Find where the given text appears and provide that cell's center as [X, Y] coordinate. 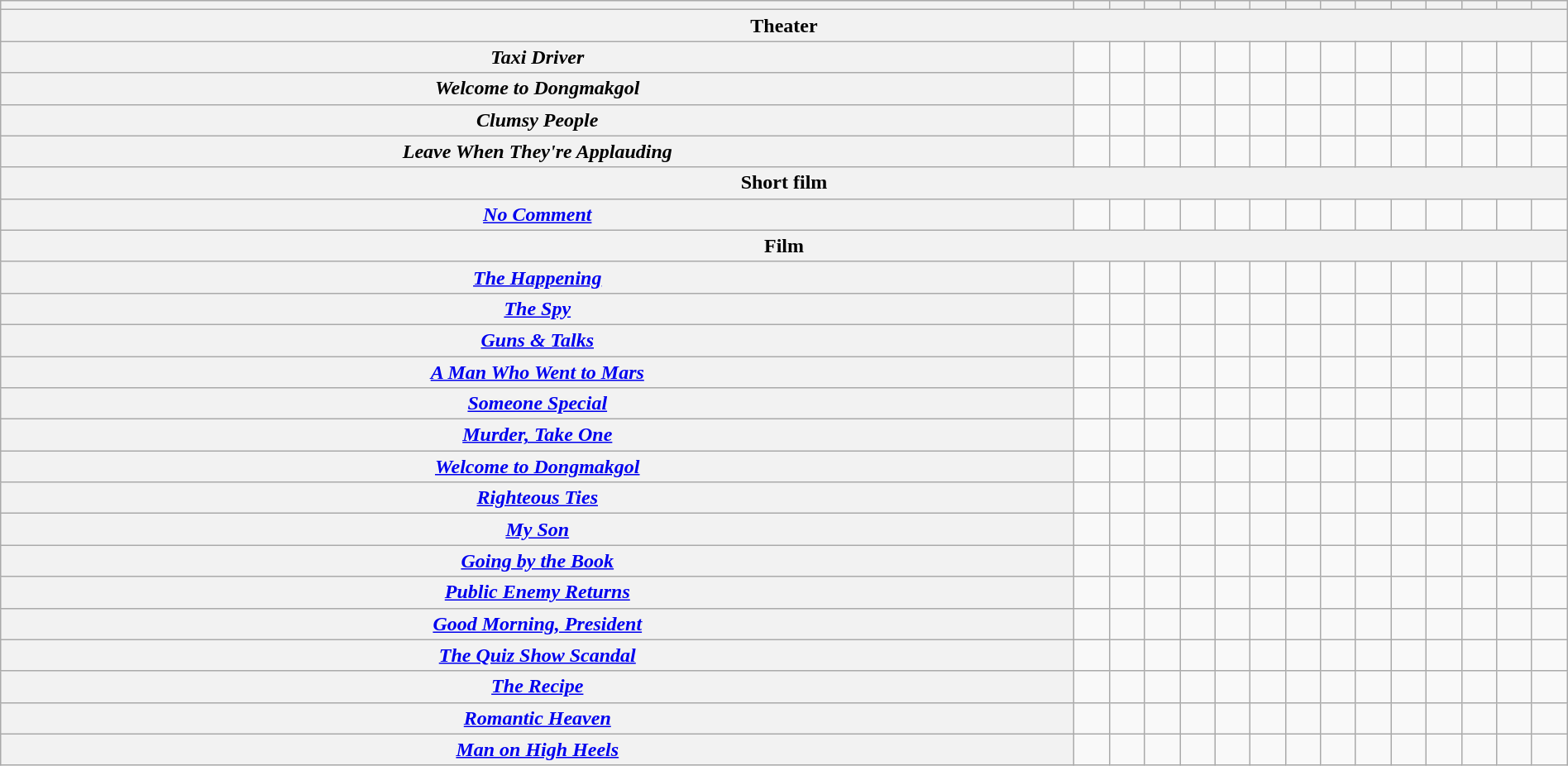
Murder, Take One [538, 435]
Guns & Talks [538, 340]
The Spy [538, 309]
Good Morning, President [538, 624]
The Quiz Show Scandal [538, 655]
Man on High Heels [538, 749]
The Recipe [538, 687]
Clumsy People [538, 120]
Someone Special [538, 404]
No Comment [538, 214]
A Man Who Went to Mars [538, 371]
Film [784, 246]
Public Enemy Returns [538, 592]
The Happening [538, 277]
Theater [784, 26]
Righteous Ties [538, 498]
Taxi Driver [538, 57]
Short film [784, 183]
Leave When They're Applauding [538, 151]
My Son [538, 529]
Romantic Heaven [538, 718]
Going by the Book [538, 561]
